Find where the given text appears and provide that cell's center as (x, y) coordinate. 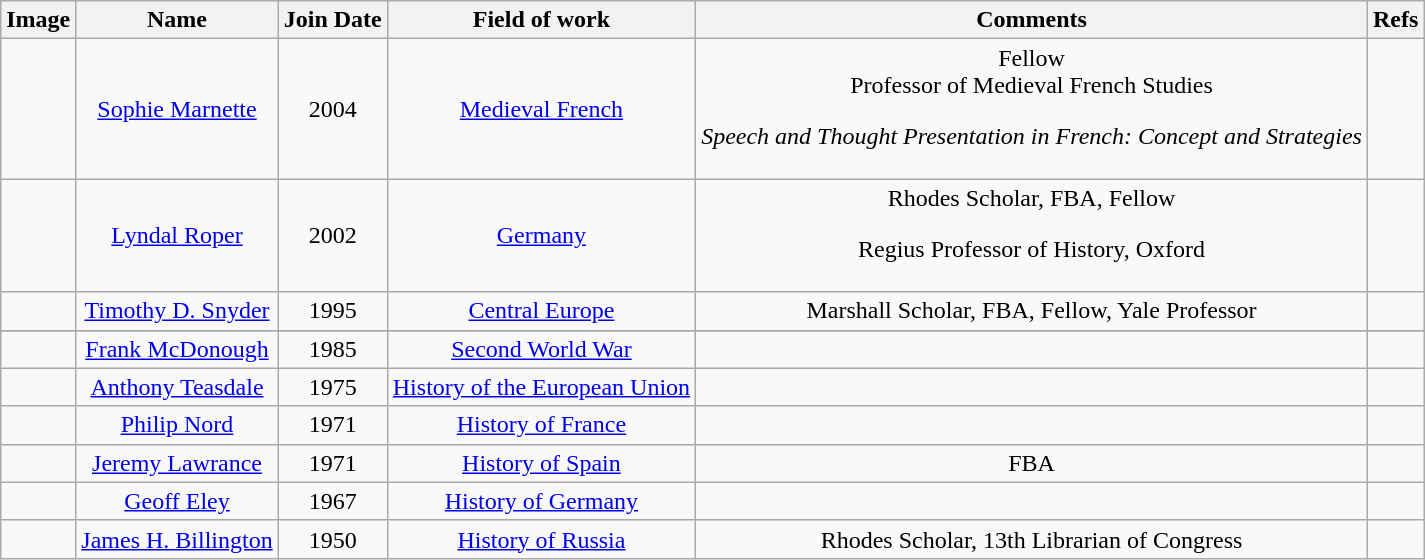
Join Date (332, 20)
Geoff Eley (177, 501)
Marshall Scholar, FBA, Fellow, Yale Professor (1032, 311)
History of Germany (541, 501)
Image (38, 20)
History of France (541, 425)
1985 (332, 349)
Central Europe (541, 311)
1995 (332, 311)
FBA (1032, 463)
1950 (332, 539)
Lyndal Roper (177, 236)
Germany (541, 236)
Frank McDonough (177, 349)
Rhodes Scholar, 13th Librarian of Congress (1032, 539)
Anthony Teasdale (177, 387)
1975 (332, 387)
Name (177, 20)
History of Spain (541, 463)
Field of work (541, 20)
Medieval French (541, 109)
History of the European Union (541, 387)
1967 (332, 501)
2004 (332, 109)
Sophie Marnette (177, 109)
Refs (1395, 20)
Jeremy Lawrance (177, 463)
Philip Nord (177, 425)
Second World War (541, 349)
FellowProfessor of Medieval French StudiesSpeech and Thought Presentation in French: Concept and Strategies (1032, 109)
2002 (332, 236)
Timothy D. Snyder (177, 311)
History of Russia (541, 539)
Rhodes Scholar, FBA, Fellow Regius Professor of History, Oxford (1032, 236)
Comments (1032, 20)
James H. Billington (177, 539)
